Identify which cell holds the provided text, then report its (x, y) central coordinate. 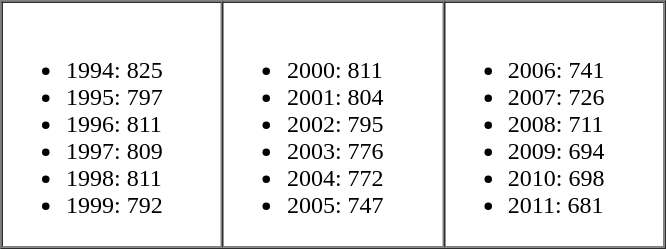
1994: 8251995: 7971996: 8111997: 8091998: 8111999: 792 (112, 125)
2006: 7412007: 7262008: 7112009: 6942010: 6982011: 681 (554, 125)
2000: 8112001: 8042002: 7952003: 7762004: 7722005: 747 (332, 125)
